Find where the given text appears and provide that cell's center as (x, y) coordinate. 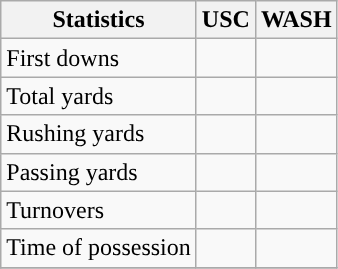
First downs (99, 58)
Total yards (99, 96)
Passing yards (99, 172)
WASH (296, 20)
Rushing yards (99, 134)
USC (226, 20)
Time of possession (99, 248)
Statistics (99, 20)
Turnovers (99, 210)
